Identify which cell holds the provided text, then report its [x, y] central coordinate. 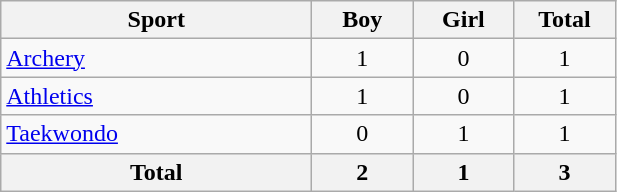
2 [362, 172]
Girl [464, 20]
Taekwondo [156, 134]
3 [564, 172]
Sport [156, 20]
Athletics [156, 96]
Boy [362, 20]
Archery [156, 58]
